Output the (X, Y) coordinate of the center of the cell containing the given text.  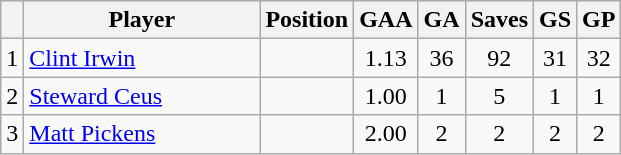
Position (307, 20)
3 (12, 134)
5 (499, 96)
GAA (386, 20)
GA (442, 20)
36 (442, 58)
31 (556, 58)
Player (142, 20)
Saves (499, 20)
Matt Pickens (142, 134)
2.00 (386, 134)
GS (556, 20)
32 (599, 58)
Clint Irwin (142, 58)
1.00 (386, 96)
92 (499, 58)
GP (599, 20)
1.13 (386, 58)
Steward Ceus (142, 96)
